Provide the (X, Y) coordinate of the cell's center where the given text is located.  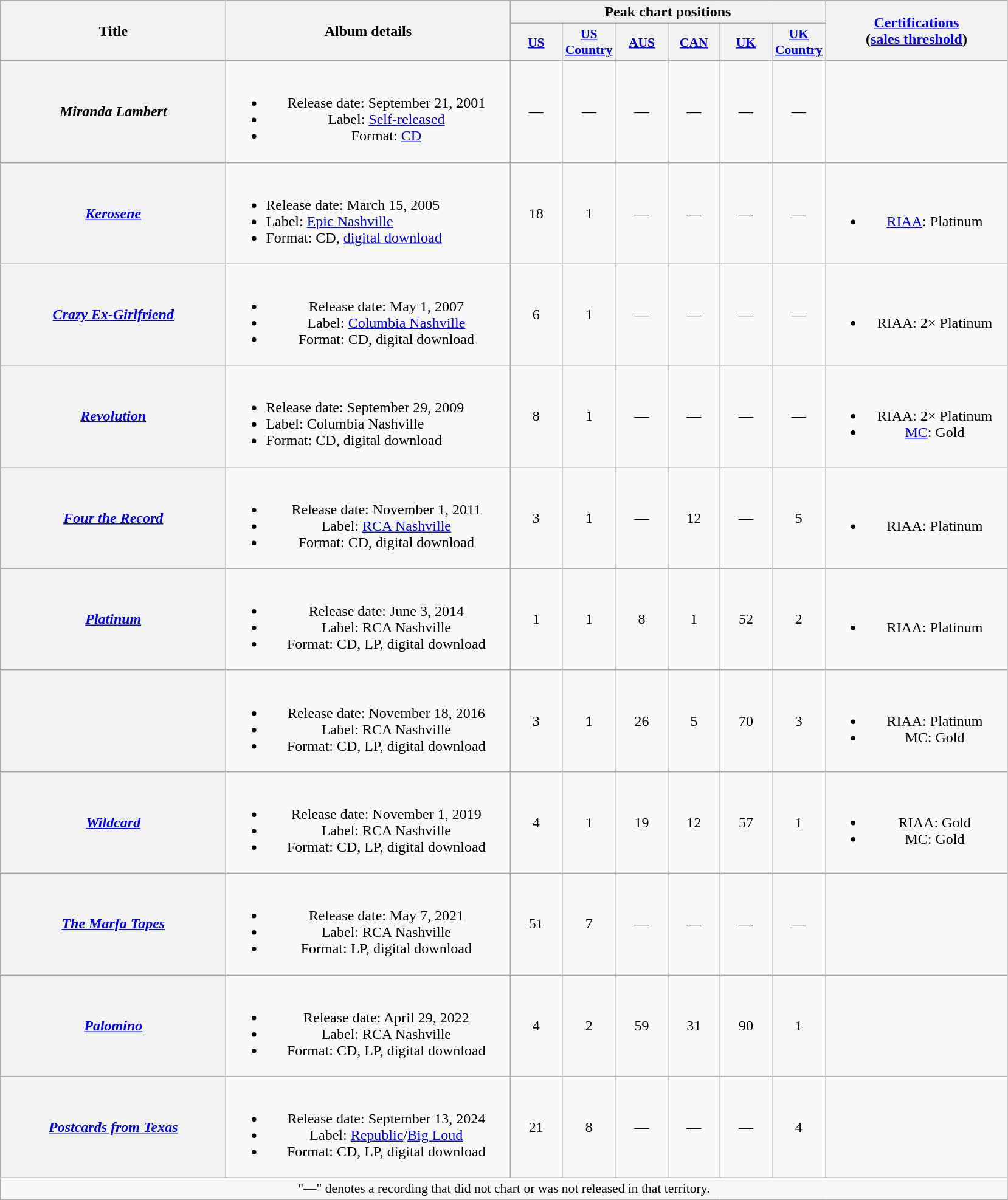
Kerosene (113, 213)
Release date: May 1, 2007Label: Columbia NashvilleFormat: CD, digital download (368, 315)
Release date: September 13, 2024Label: Republic/Big LoudFormat: CD, LP, digital download (368, 1127)
Album details (368, 30)
52 (746, 619)
Release date: June 3, 2014Label: RCA NashvilleFormat: CD, LP, digital download (368, 619)
Release date: November 1, 2011Label: RCA NashvilleFormat: CD, digital download (368, 518)
18 (536, 213)
59 (642, 1026)
70 (746, 721)
RIAA: PlatinumMC: Gold (917, 721)
Release date: April 29, 2022Label: RCA NashvilleFormat: CD, LP, digital download (368, 1026)
AUS (642, 43)
RIAA: GoldMC: Gold (917, 822)
51 (536, 924)
90 (746, 1026)
Release date: September 21, 2001Label: Self-releasedFormat: CD (368, 112)
Postcards from Texas (113, 1127)
Release date: November 18, 2016Label: RCA NashvilleFormat: CD, LP, digital download (368, 721)
Four the Record (113, 518)
Release date: May 7, 2021Label: RCA NashvilleFormat: LP, digital download (368, 924)
26 (642, 721)
19 (642, 822)
Miranda Lambert (113, 112)
31 (694, 1026)
CAN (694, 43)
Revolution (113, 416)
Release date: November 1, 2019Label: RCA NashvilleFormat: CD, LP, digital download (368, 822)
USCountry (589, 43)
Release date: September 29, 2009Label: Columbia NashvilleFormat: CD, digital download (368, 416)
Palomino (113, 1026)
"—" denotes a recording that did not chart or was not released in that territory. (504, 1189)
6 (536, 315)
7 (589, 924)
The Marfa Tapes (113, 924)
Crazy Ex-Girlfriend (113, 315)
US (536, 43)
Title (113, 30)
Release date: March 15, 2005Label: Epic NashvilleFormat: CD, digital download (368, 213)
RIAA: 2× Platinum (917, 315)
Wildcard (113, 822)
UKCountry (799, 43)
Certifications(sales threshold) (917, 30)
Peak chart positions (668, 12)
UK (746, 43)
21 (536, 1127)
RIAA: 2× PlatinumMC: Gold (917, 416)
57 (746, 822)
Platinum (113, 619)
